Capture the cell that displays the provided text and extract its [X, Y] central coordinate. 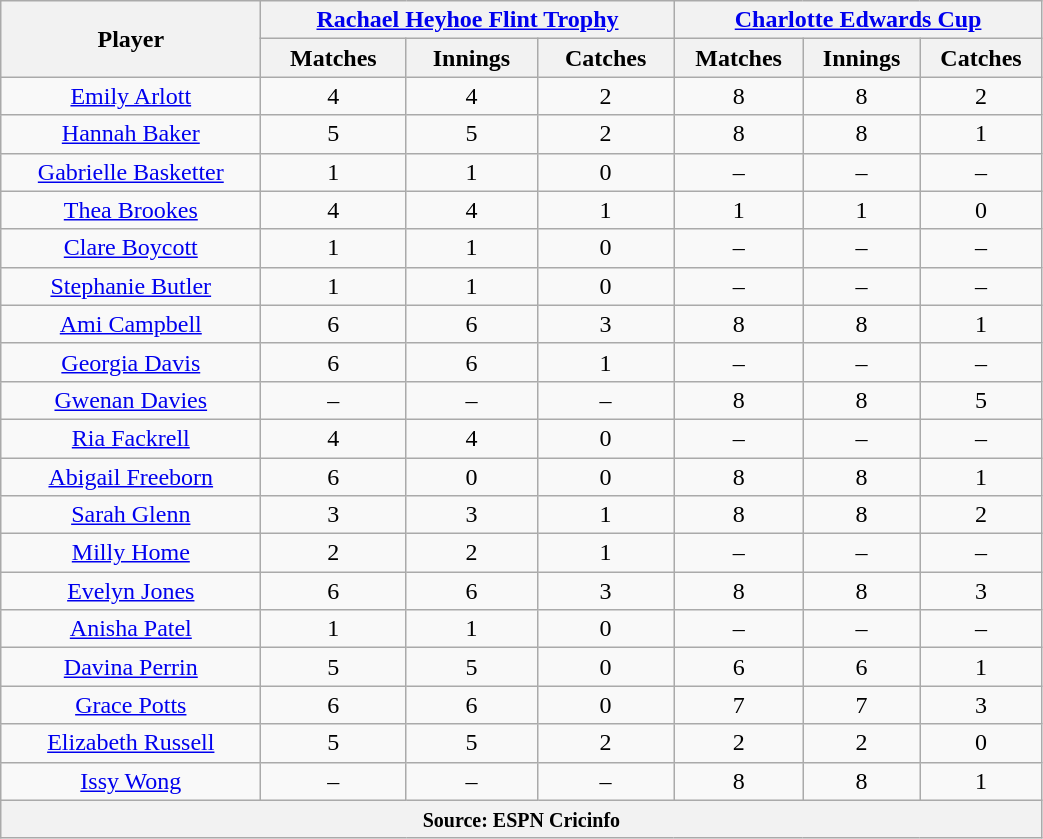
Anisha Patel [131, 629]
Abigail Freeborn [131, 477]
Charlotte Edwards Cup [858, 20]
Sarah Glenn [131, 515]
Issy Wong [131, 781]
Evelyn Jones [131, 591]
Ria Fackrell [131, 438]
Georgia Davis [131, 362]
Elizabeth Russell [131, 743]
Source: ESPN Cricinfo [522, 819]
Rachael Heyhoe Flint Trophy [468, 20]
Davina Perrin [131, 667]
Milly Home [131, 553]
Hannah Baker [131, 134]
Player [131, 39]
Thea Brookes [131, 210]
Clare Boycott [131, 248]
Emily Arlott [131, 96]
Grace Potts [131, 705]
Stephanie Butler [131, 286]
Gabrielle Basketter [131, 172]
Gwenan Davies [131, 400]
Ami Campbell [131, 324]
